For the text-containing cell, return its midpoint in [x, y] coordinate format. 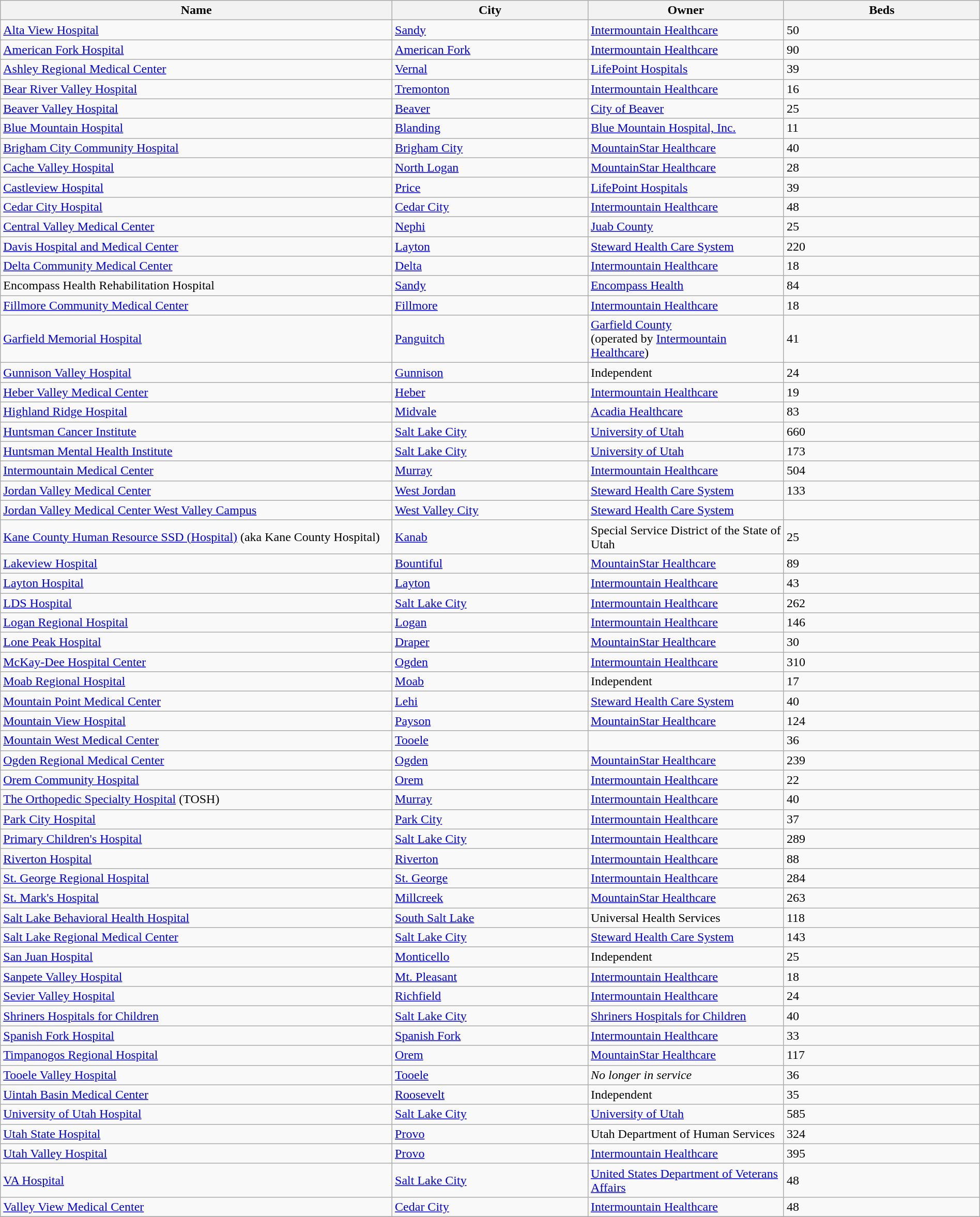
Utah Valley Hospital [196, 1153]
Primary Children's Hospital [196, 839]
Fillmore [490, 305]
United States Department of Veterans Affairs [685, 1180]
Lakeview Hospital [196, 563]
11 [882, 128]
89 [882, 563]
84 [882, 286]
Moab Regional Hospital [196, 682]
Millcreek [490, 898]
37 [882, 819]
Ogden Regional Medical Center [196, 760]
Beaver [490, 109]
Cache Valley Hospital [196, 167]
Uintah Basin Medical Center [196, 1095]
University of Utah Hospital [196, 1114]
Name [196, 10]
Heber [490, 392]
239 [882, 760]
American Fork [490, 50]
Gunnison [490, 373]
VA Hospital [196, 1180]
30 [882, 642]
124 [882, 721]
Beds [882, 10]
No longer in service [685, 1075]
McKay-Dee Hospital Center [196, 662]
324 [882, 1134]
Moab [490, 682]
133 [882, 490]
Alta View Hospital [196, 30]
Mt. Pleasant [490, 977]
West Valley City [490, 510]
Mountain Point Medical Center [196, 701]
Fillmore Community Medical Center [196, 305]
Kanab [490, 536]
Ashley Regional Medical Center [196, 69]
Garfield Memorial Hospital [196, 339]
Richfield [490, 996]
Special Service District of the State of Utah [685, 536]
Riverton Hospital [196, 858]
220 [882, 247]
City of Beaver [685, 109]
San Juan Hospital [196, 957]
22 [882, 780]
West Jordan [490, 490]
Juab County [685, 226]
43 [882, 583]
16 [882, 89]
Delta Community Medical Center [196, 266]
35 [882, 1095]
Utah Department of Human Services [685, 1134]
289 [882, 839]
28 [882, 167]
Monticello [490, 957]
Encompass Health Rehabilitation Hospital [196, 286]
Blue Mountain Hospital, Inc. [685, 128]
Beaver Valley Hospital [196, 109]
Huntsman Mental Health Institute [196, 451]
Park City [490, 819]
Orem Community Hospital [196, 780]
City [490, 10]
American Fork Hospital [196, 50]
17 [882, 682]
St. Mark's Hospital [196, 898]
118 [882, 917]
Garfield County(operated by Intermountain Healthcare) [685, 339]
504 [882, 471]
117 [882, 1055]
Bountiful [490, 563]
Midvale [490, 412]
The Orthopedic Specialty Hospital (TOSH) [196, 799]
Intermountain Medical Center [196, 471]
Salt Lake Regional Medical Center [196, 937]
310 [882, 662]
Heber Valley Medical Center [196, 392]
146 [882, 623]
Logan Regional Hospital [196, 623]
Nephi [490, 226]
Mountain View Hospital [196, 721]
Mountain West Medical Center [196, 741]
19 [882, 392]
Logan [490, 623]
Tooele Valley Hospital [196, 1075]
Delta [490, 266]
LDS Hospital [196, 603]
Lehi [490, 701]
Encompass Health [685, 286]
Salt Lake Behavioral Health Hospital [196, 917]
83 [882, 412]
Huntsman Cancer Institute [196, 432]
90 [882, 50]
660 [882, 432]
Lone Peak Hospital [196, 642]
Layton Hospital [196, 583]
33 [882, 1036]
Brigham City [490, 148]
Utah State Hospital [196, 1134]
Spanish Fork [490, 1036]
262 [882, 603]
Central Valley Medical Center [196, 226]
Brigham City Community Hospital [196, 148]
Owner [685, 10]
Sanpete Valley Hospital [196, 977]
Cedar City Hospital [196, 207]
263 [882, 898]
Acadia Healthcare [685, 412]
Valley View Medical Center [196, 1207]
284 [882, 878]
41 [882, 339]
Park City Hospital [196, 819]
Blue Mountain Hospital [196, 128]
88 [882, 858]
Davis Hospital and Medical Center [196, 247]
395 [882, 1153]
585 [882, 1114]
Payson [490, 721]
St. George Regional Hospital [196, 878]
Sevier Valley Hospital [196, 996]
Blanding [490, 128]
Panguitch [490, 339]
Universal Health Services [685, 917]
173 [882, 451]
Timpanogos Regional Hospital [196, 1055]
Draper [490, 642]
Price [490, 187]
St. George [490, 878]
Jordan Valley Medical Center [196, 490]
Highland Ridge Hospital [196, 412]
Castleview Hospital [196, 187]
South Salt Lake [490, 917]
Kane County Human Resource SSD (Hospital) (aka Kane County Hospital) [196, 536]
Tremonton [490, 89]
143 [882, 937]
Jordan Valley Medical Center West Valley Campus [196, 510]
Bear River Valley Hospital [196, 89]
Gunnison Valley Hospital [196, 373]
Vernal [490, 69]
Riverton [490, 858]
50 [882, 30]
Roosevelt [490, 1095]
Spanish Fork Hospital [196, 1036]
North Logan [490, 167]
